Output the [x, y] coordinate of the center of the cell containing the given text.  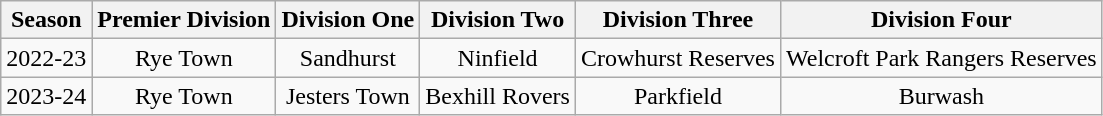
Season [46, 20]
Jesters Town [348, 96]
Division Three [678, 20]
Premier Division [184, 20]
Sandhurst [348, 58]
Parkfield [678, 96]
Burwash [941, 96]
2022-23 [46, 58]
Division Two [498, 20]
Ninfield [498, 58]
Welcroft Park Rangers Reserves [941, 58]
Division One [348, 20]
Crowhurst Reserves [678, 58]
Bexhill Rovers [498, 96]
Division Four [941, 20]
2023-24 [46, 96]
